Locate the cell with the specified text and output its [X, Y] center coordinate. 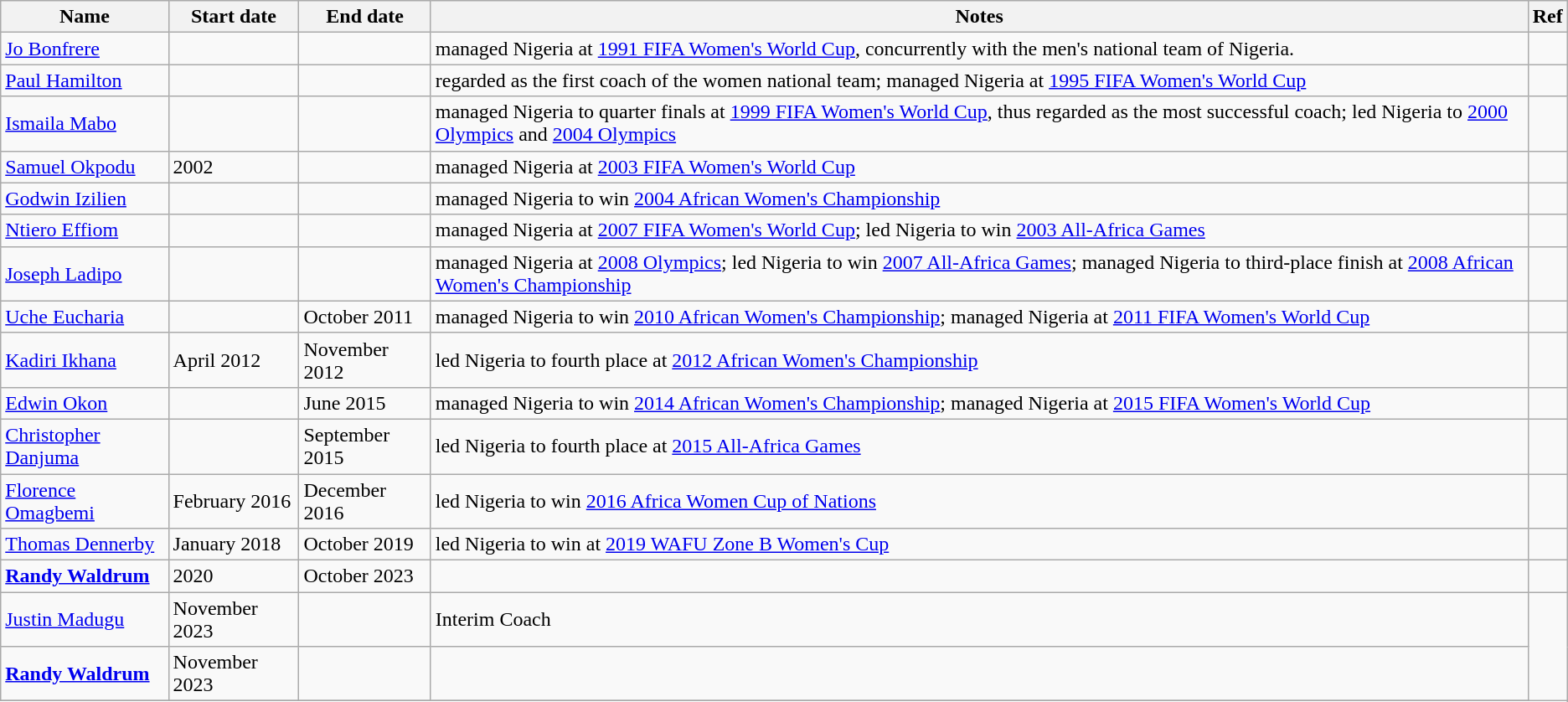
managed Nigeria to win 2014 African Women's Championship; managed Nigeria at 2015 FIFA Women's World Cup [979, 403]
managed Nigeria to win 2004 African Women's Championship [979, 199]
Ntiero Effiom [85, 230]
Ref [1548, 17]
Godwin Izilien [85, 199]
April 2012 [234, 360]
September 2015 [365, 446]
managed Nigeria to win 2010 African Women's Championship; managed Nigeria at 2011 FIFA Women's World Cup [979, 317]
Paul Hamilton [85, 80]
led Nigeria to fourth place at 2012 African Women's Championship [979, 360]
Ismaila Mabo [85, 124]
Thomas Dennerby [85, 545]
Edwin Okon [85, 403]
Christopher Danjuma [85, 446]
managed Nigeria at 2007 FIFA Women's World Cup; led Nigeria to win 2003 All-Africa Games [979, 230]
regarded as the first coach of the women national team; managed Nigeria at 1995 FIFA Women's World Cup [979, 80]
led Nigeria to win 2016 Africa Women Cup of Nations [979, 501]
Samuel Okpodu [85, 167]
End date [365, 17]
June 2015 [365, 403]
Justin Madugu [85, 620]
2020 [234, 576]
managed Nigeria at 2003 FIFA Women's World Cup [979, 167]
led Nigeria to win at 2019 WAFU Zone B Women's Cup [979, 545]
Name [85, 17]
Interim Coach [979, 620]
led Nigeria to fourth place at 2015 All-Africa Games [979, 446]
2002 [234, 167]
managed Nigeria at 1991 FIFA Women's World Cup, concurrently with the men's national team of Nigeria. [979, 49]
January 2018 [234, 545]
October 2011 [365, 317]
February 2016 [234, 501]
Uche Eucharia [85, 317]
November 2012 [365, 360]
Start date [234, 17]
Florence Omagbemi [85, 501]
October 2019 [365, 545]
Kadiri Ikhana [85, 360]
Jo Bonfrere [85, 49]
Notes [979, 17]
December 2016 [365, 501]
October 2023 [365, 576]
Joseph Ladipo [85, 273]
